Find where the given text appears and provide that cell's center as (x, y) coordinate. 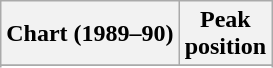
Peakposition (225, 34)
Chart (1989–90) (90, 34)
